Detect which cell encompasses the target text, then output its [X, Y] center coordinate. 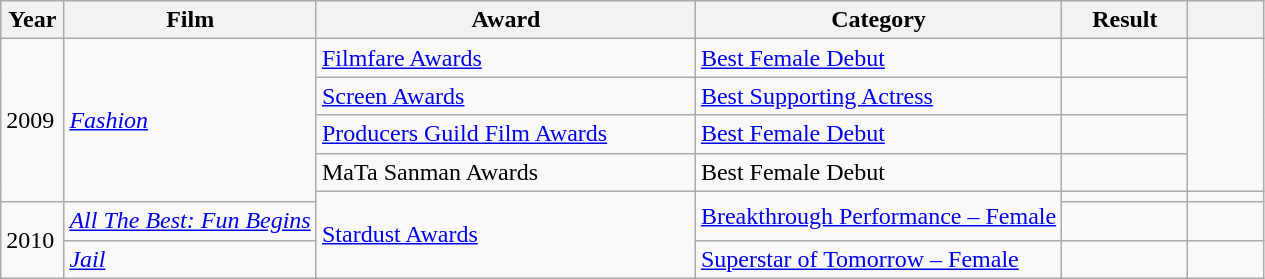
2010 [32, 240]
Superstar of Tomorrow – Female [878, 259]
Stardust Awards [506, 234]
Film [190, 20]
2009 [32, 120]
Result [1125, 20]
All The Best: Fun Begins [190, 221]
Best Supporting Actress [878, 96]
Filmfare Awards [506, 58]
Fashion [190, 120]
Producers Guild Film Awards [506, 134]
Category [878, 20]
Screen Awards [506, 96]
Award [506, 20]
Breakthrough Performance – Female [878, 216]
Jail [190, 259]
MaTa Sanman Awards [506, 172]
Year [32, 20]
